Return the (x, y) coordinate for the center point of the cell that contains the specified text.  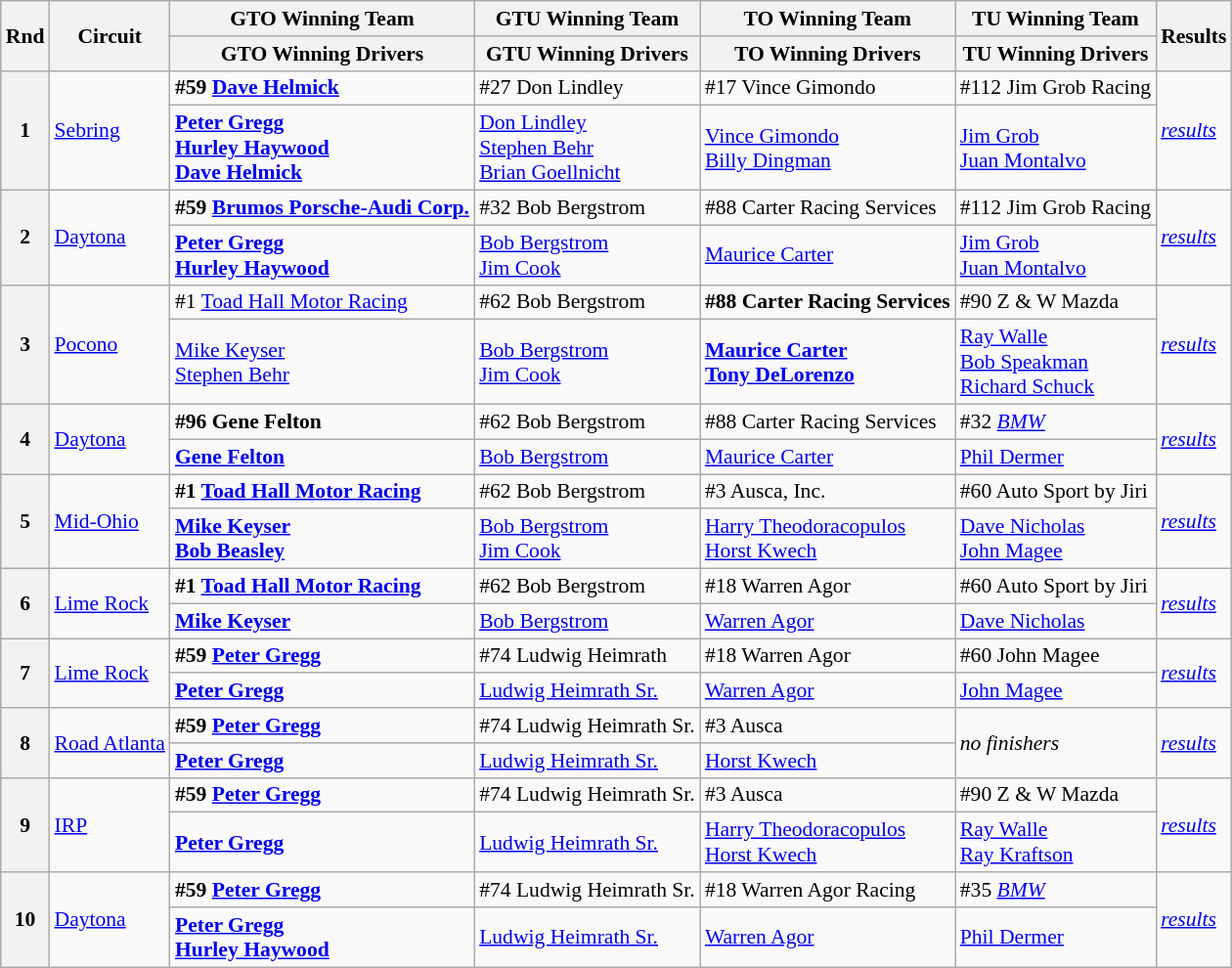
Mike Keyser Bob Beasley (323, 540)
5 (25, 522)
Sebring (110, 130)
TO Winning Team (827, 19)
8 (25, 743)
3 (25, 344)
Circuit (110, 35)
Results (1193, 35)
Peter Gregg Hurley Haywood Dave Helmick (323, 149)
#27 Don Lindley (587, 88)
2 (25, 239)
9 (25, 825)
Dave Nicholas (1056, 621)
Vince Gimondo Billy Dingman (827, 149)
TO Winning Drivers (827, 54)
10 (25, 919)
TU Winning Team (1056, 19)
Mike Keyser Stephen Behr (323, 362)
Ray Walle Bob Speakman Richard Schuck (1056, 362)
#35 BMW (1056, 890)
Maurice Carter Tony DeLorenzo (827, 362)
Dave Nicholas John Magee (1056, 540)
#74 Ludwig Heimrath (587, 656)
7 (25, 673)
Gene Felton (323, 457)
1 (25, 130)
#60 John Magee (1056, 656)
Pocono (110, 344)
#59 Brumos Porsche-Audi Corp. (323, 208)
John Magee (1056, 691)
no finishers (1056, 743)
GTO Winning Drivers (323, 54)
GTU Winning Team (587, 19)
#96 Gene Felton (323, 422)
Rnd (25, 35)
Horst Kwech (827, 761)
Don Lindley Stephen Behr Brian Goellnicht (587, 149)
IRP (110, 825)
6 (25, 604)
#17 Vince Gimondo (827, 88)
#32 Bob Bergstrom (587, 208)
GTO Winning Team (323, 19)
Mike Keyser (323, 621)
4 (25, 440)
#18 Warren Agor Racing (827, 890)
#32 BMW (1056, 422)
Ray Walle Ray Kraftson (1056, 843)
TU Winning Drivers (1056, 54)
GTU Winning Drivers (587, 54)
Mid-Ohio (110, 522)
#3 Ausca, Inc. (827, 492)
Road Atlanta (110, 743)
#59 Dave Helmick (323, 88)
